Provide the (X, Y) coordinate of the cell's center where the given text is located.  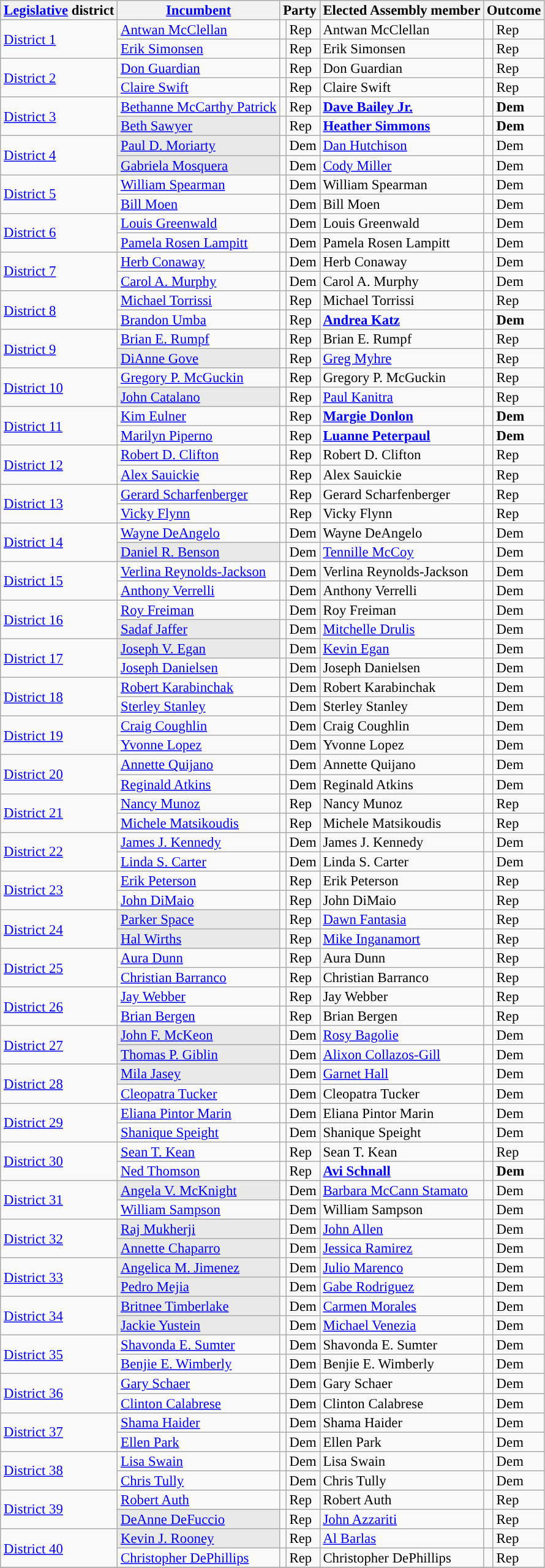
District 38 (59, 1471)
Dave Bailey Jr. (402, 107)
Garnet Hall (402, 1075)
Paul Kanitra (402, 397)
Parker Space (198, 920)
Brandon Umba (198, 320)
Raj Mukherji (198, 1229)
Kim Eulner (198, 416)
Incumbent (198, 10)
District 4 (59, 156)
Dawn Fantasia (402, 920)
District 32 (59, 1238)
District 35 (59, 1354)
District 36 (59, 1394)
Angela V. McKnight (198, 1190)
Angelica M. Jimenez (198, 1268)
District 17 (59, 659)
District 27 (59, 1045)
District 8 (59, 310)
District 40 (59, 1548)
Mitchelle Drulis (402, 629)
Bethanne McCarthy Patrick (198, 107)
Paul D. Moriarty (198, 146)
Cody Miller (402, 165)
Mike Inganamort (402, 939)
District 13 (59, 503)
District 30 (59, 1161)
District 39 (59, 1510)
Mila Jasey (198, 1075)
Michael Venezia (402, 1326)
District 22 (59, 851)
District 1 (59, 39)
District 33 (59, 1277)
Legislative district (59, 10)
District 20 (59, 774)
District 15 (59, 580)
Sadaf Jaffer (198, 629)
DeAnne DeFuccio (198, 1519)
District 25 (59, 967)
Luanne Peterpaul (402, 436)
Thomas P. Giblin (198, 1055)
District 7 (59, 272)
Outcome (514, 10)
District 31 (59, 1200)
Hal Wirths (198, 939)
Party (300, 10)
Annette Chaparro (198, 1248)
Barbara McCann Stamato (402, 1190)
District 19 (59, 736)
John F. McKeon (198, 1035)
Joseph V. Egan (198, 649)
Elected Assembly member (402, 10)
Marilyn Piperno (198, 436)
District 24 (59, 929)
District 11 (59, 426)
District 9 (59, 349)
Greg Myhre (402, 359)
Carmen Morales (402, 1307)
District 6 (59, 233)
District 29 (59, 1123)
District 34 (59, 1316)
District 18 (59, 697)
Heather Simmons (402, 126)
Jackie Yustein (198, 1326)
Alixon Collazos-Gill (402, 1055)
Andrea Katz (402, 320)
Tennille McCoy (402, 552)
John Azzariti (402, 1519)
District 2 (59, 78)
District 3 (59, 116)
Julio Marenco (402, 1268)
Avi Schnall (402, 1171)
District 23 (59, 890)
Beth Sawyer (198, 126)
Al Barlas (402, 1539)
John Allen (402, 1229)
DiAnne Gove (198, 359)
Ned Thomson (198, 1171)
Daniel R. Benson (198, 552)
Gabriela Mosquera (198, 165)
Margie Donlon (402, 416)
Gabe Rodriguez (402, 1287)
District 12 (59, 465)
District 14 (59, 542)
District 16 (59, 620)
District 10 (59, 387)
District 37 (59, 1431)
Kevin J. Rooney (198, 1539)
Britnee Timberlake (198, 1307)
Rosy Bagolie (402, 1035)
John Catalano (198, 397)
District 26 (59, 1007)
Pedro Mejia (198, 1287)
District 28 (59, 1084)
Jessica Ramirez (402, 1248)
Kevin Egan (402, 649)
Dan Hutchison (402, 146)
District 21 (59, 813)
District 5 (59, 193)
